Output the (x, y) coordinate of the center of the cell containing the given text.  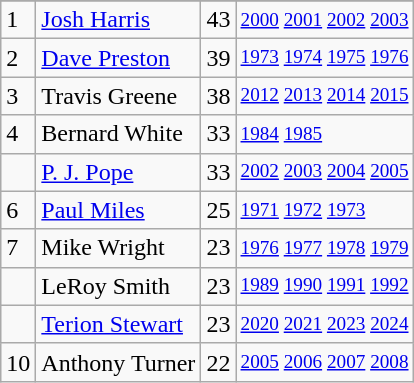
7 (18, 248)
6 (18, 210)
43 (218, 20)
3 (18, 96)
22 (218, 362)
LeRoy Smith (118, 286)
1976 1977 1978 1979 (324, 248)
Anthony Turner (118, 362)
1971 1972 1973 (324, 210)
1 (18, 20)
1984 1985 (324, 134)
25 (218, 210)
2020 2021 2023 2024 (324, 324)
2 (18, 58)
2005 2006 2007 2008 (324, 362)
39 (218, 58)
Dave Preston (118, 58)
Mike Wright (118, 248)
1989 1990 1991 1992 (324, 286)
Travis Greene (118, 96)
4 (18, 134)
Paul Miles (118, 210)
38 (218, 96)
Terion Stewart (118, 324)
Josh Harris (118, 20)
10 (18, 362)
2000 2001 2002 2003 (324, 20)
1973 1974 1975 1976 (324, 58)
Bernard White (118, 134)
2002 2003 2004 2005 (324, 172)
P. J. Pope (118, 172)
2012 2013 2014 2015 (324, 96)
